Search for the cell housing the specified text and yield its [X, Y] center coordinate. 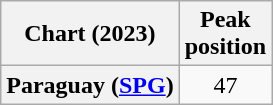
Chart (2023) [90, 34]
47 [225, 85]
Paraguay (SPG) [90, 85]
Peakposition [225, 34]
